Pinpoint the cell where the given text exists, returning its [X, Y] midpoint coordinate. 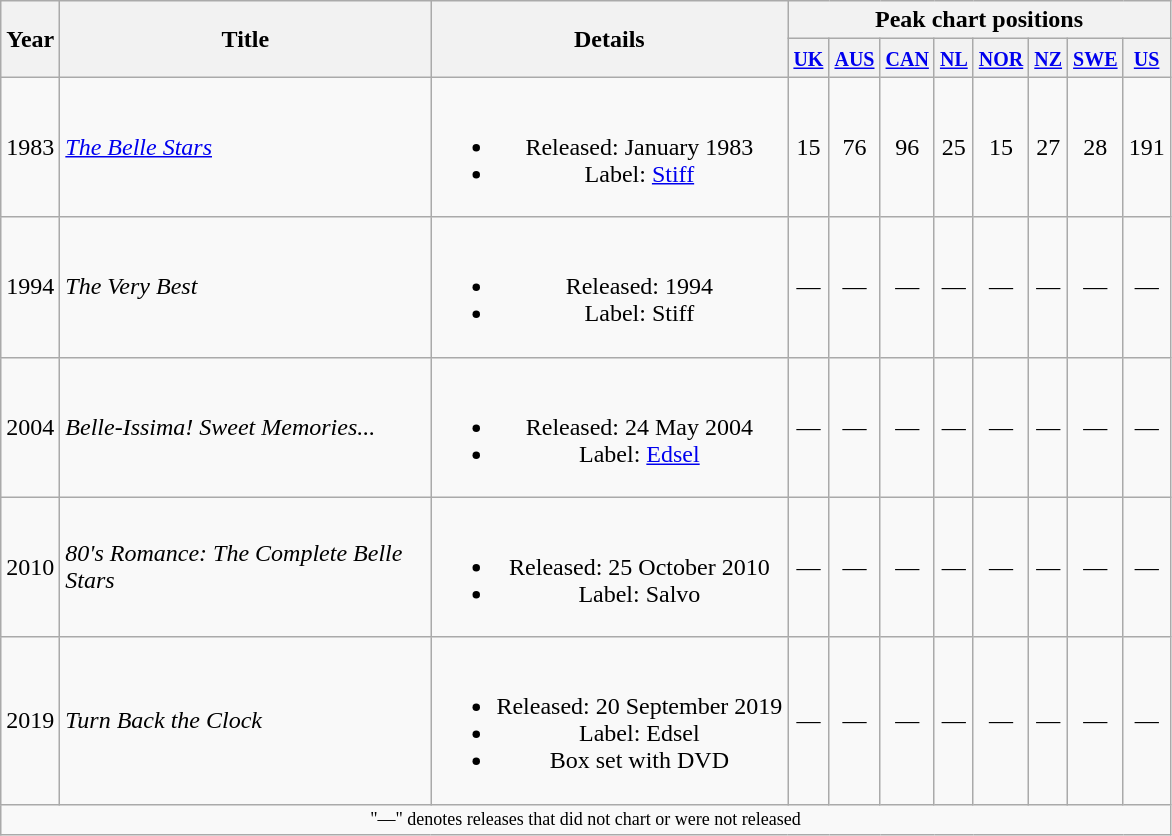
2004 [30, 427]
SWE [1096, 58]
The Very Best [246, 287]
28 [1096, 147]
Turn Back the Clock [246, 720]
NOR [1001, 58]
96 [907, 147]
Details [610, 39]
NL [954, 58]
US [1146, 58]
Title [246, 39]
Year [30, 39]
Released: 1994Label: Stiff [610, 287]
NZ [1048, 58]
80's Romance: The Complete Belle Stars [246, 567]
2019 [30, 720]
UK [808, 58]
25 [954, 147]
Belle-Issima! Sweet Memories... [246, 427]
76 [854, 147]
CAN [907, 58]
Released: 20 September 2019Label: EdselBox set with DVD [610, 720]
1983 [30, 147]
191 [1146, 147]
Released: 25 October 2010Label: Salvo [610, 567]
Peak chart positions [979, 20]
Released: January 1983Label: Stiff [610, 147]
Released: 24 May 2004Label: Edsel [610, 427]
2010 [30, 567]
AUS [854, 58]
"—" denotes releases that did not chart or were not released [586, 820]
1994 [30, 287]
The Belle Stars [246, 147]
27 [1048, 147]
